Search for the cell housing the specified text and yield its [x, y] center coordinate. 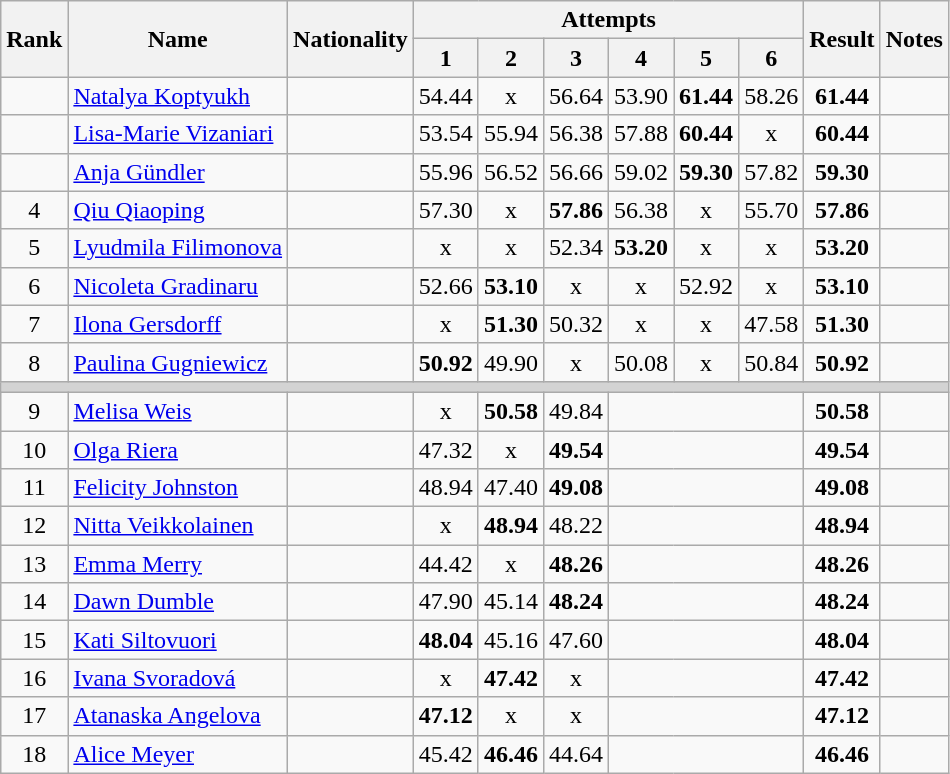
Kati Siltovuori [178, 640]
14 [34, 602]
50.84 [772, 362]
Natalya Koptyukh [178, 96]
45.16 [510, 640]
13 [34, 564]
Dawn Dumble [178, 602]
44.64 [576, 754]
16 [34, 678]
45.14 [510, 602]
52.92 [706, 286]
56.64 [576, 96]
59.02 [642, 172]
47.58 [772, 324]
Attempts [608, 20]
Nitta Veikkolainen [178, 526]
49.90 [510, 362]
Anja Gündler [178, 172]
Nationality [351, 39]
18 [34, 754]
Lyudmila Filimonova [178, 248]
Name [178, 39]
50.32 [576, 324]
54.44 [446, 96]
9 [34, 411]
8 [34, 362]
Qiu Qiaoping [178, 210]
Result [842, 39]
11 [34, 488]
57.88 [642, 134]
56.66 [576, 172]
47.60 [576, 640]
58.26 [772, 96]
55.94 [510, 134]
57.82 [772, 172]
55.96 [446, 172]
48.22 [576, 526]
Lisa-Marie Vizaniari [178, 134]
Ivana Svoradová [178, 678]
44.42 [446, 564]
Olga Riera [178, 449]
Emma Merry [178, 564]
10 [34, 449]
53.90 [642, 96]
Melisa Weis [178, 411]
53.54 [446, 134]
50.08 [642, 362]
55.70 [772, 210]
Atanaska Angelova [178, 716]
12 [34, 526]
17 [34, 716]
52.66 [446, 286]
Notes [914, 39]
3 [576, 58]
Felicity Johnston [178, 488]
Paulina Gugniewicz [178, 362]
56.52 [510, 172]
45.42 [446, 754]
2 [510, 58]
49.84 [576, 411]
47.32 [446, 449]
Nicoleta Gradinaru [178, 286]
1 [446, 58]
52.34 [576, 248]
47.90 [446, 602]
Alice Meyer [178, 754]
Ilona Gersdorff [178, 324]
Rank [34, 39]
7 [34, 324]
57.30 [446, 210]
15 [34, 640]
47.40 [510, 488]
